From the cell containing the given text, extract its center point as (X, Y) coordinate. 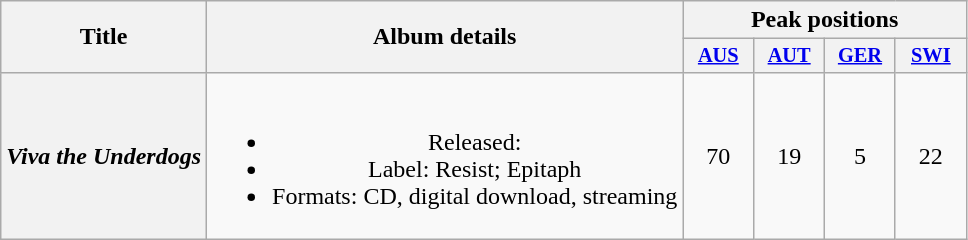
19 (790, 156)
Viva the Underdogs (104, 156)
AUS (718, 56)
Peak positions (824, 20)
70 (718, 156)
Released: Label: Resist; EpitaphFormats: CD, digital download, streaming (445, 156)
GER (860, 56)
Album details (445, 37)
22 (930, 156)
5 (860, 156)
SWI (930, 56)
AUT (790, 56)
Title (104, 37)
